For the text-containing cell, return its midpoint in (X, Y) coordinate format. 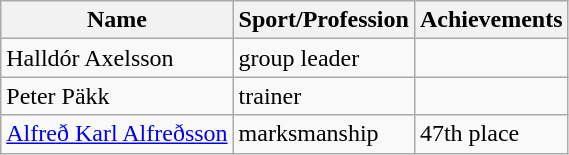
trainer (324, 96)
group leader (324, 58)
Peter Päkk (117, 96)
Halldór Axelsson (117, 58)
Name (117, 20)
marksmanship (324, 134)
Alfreð Karl Alfreðsson (117, 134)
Achievements (491, 20)
Sport/Profession (324, 20)
47th place (491, 134)
